Return the [x, y] coordinate for the center point of the cell that contains the specified text.  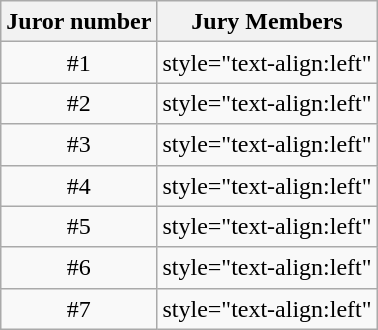
#3 [79, 144]
#6 [79, 268]
#5 [79, 226]
#7 [79, 308]
#2 [79, 104]
Juror number [79, 22]
Jury Members [267, 22]
#4 [79, 186]
#1 [79, 62]
